Output the [x, y] coordinate of the center of the cell containing the given text.  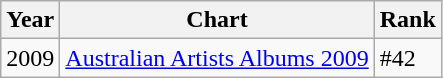
#42 [408, 58]
Rank [408, 20]
Australian Artists Albums 2009 [217, 58]
Year [30, 20]
Chart [217, 20]
2009 [30, 58]
